Find where the given text appears and provide that cell's center as [x, y] coordinate. 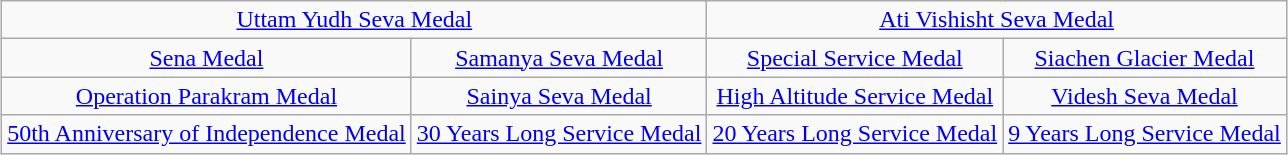
Videsh Seva Medal [1145, 96]
Ati Vishisht Seva Medal [996, 20]
High Altitude Service Medal [855, 96]
Special Service Medal [855, 58]
50th Anniversary of Independence Medal [207, 134]
Uttam Yudh Seva Medal [354, 20]
Operation Parakram Medal [207, 96]
Siachen Glacier Medal [1145, 58]
Sena Medal [207, 58]
9 Years Long Service Medal [1145, 134]
20 Years Long Service Medal [855, 134]
Samanya Seva Medal [559, 58]
30 Years Long Service Medal [559, 134]
Sainya Seva Medal [559, 96]
